Provide the [x, y] coordinate of the cell's center where the given text is located.  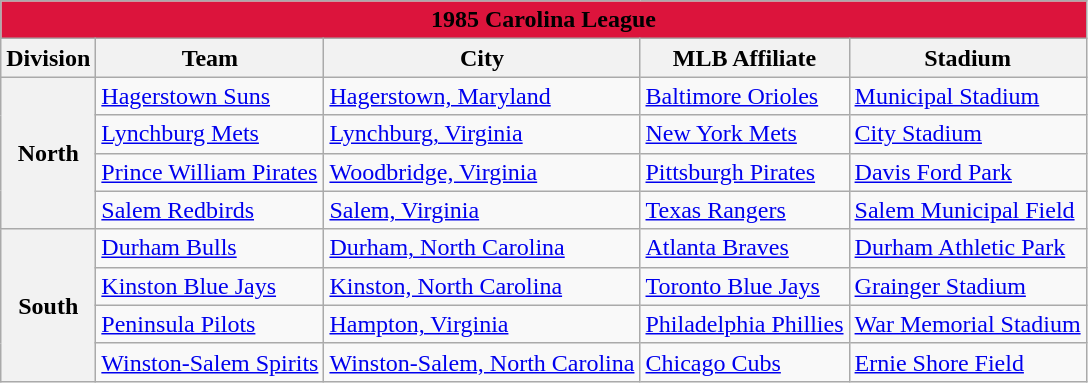
Prince William Pirates [210, 172]
New York Mets [744, 134]
South [48, 305]
1985 Carolina League [544, 20]
Kinston, North Carolina [482, 286]
Lynchburg Mets [210, 134]
Durham, North Carolina [482, 248]
Hampton, Virginia [482, 324]
Salem, Virginia [482, 210]
Kinston Blue Jays [210, 286]
North [48, 153]
Toronto Blue Jays [744, 286]
Winston-Salem, North Carolina [482, 362]
Pittsburgh Pirates [744, 172]
Salem Redbirds [210, 210]
War Memorial Stadium [968, 324]
Grainger Stadium [968, 286]
Salem Municipal Field [968, 210]
Baltimore Orioles [744, 96]
Woodbridge, Virginia [482, 172]
Municipal Stadium [968, 96]
Peninsula Pilots [210, 324]
Texas Rangers [744, 210]
Atlanta Braves [744, 248]
Stadium [968, 58]
MLB Affiliate [744, 58]
Philadelphia Phillies [744, 324]
Hagerstown, Maryland [482, 96]
City Stadium [968, 134]
Ernie Shore Field [968, 362]
Winston-Salem Spirits [210, 362]
Durham Bulls [210, 248]
City [482, 58]
Durham Athletic Park [968, 248]
Hagerstown Suns [210, 96]
Division [48, 58]
Team [210, 58]
Davis Ford Park [968, 172]
Chicago Cubs [744, 362]
Lynchburg, Virginia [482, 134]
